Detect which cell encompasses the target text, then output its [X, Y] center coordinate. 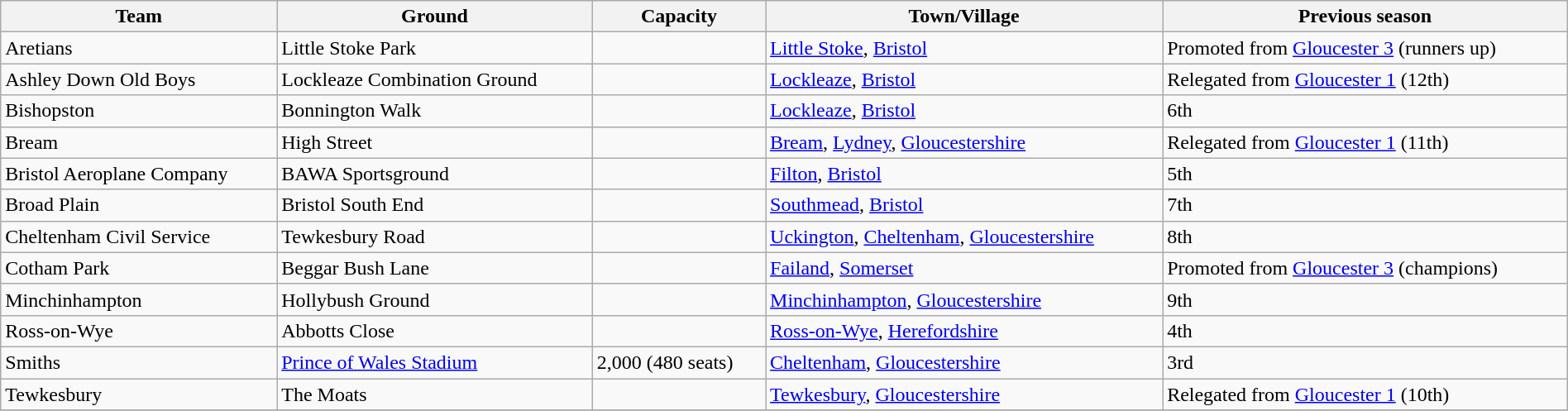
Capacity [678, 17]
8th [1365, 237]
Prince of Wales Stadium [435, 362]
Previous season [1365, 17]
Southmead, Bristol [964, 205]
Broad Plain [139, 205]
Tewkesbury, Gloucestershire [964, 394]
7th [1365, 205]
Ross-on-Wye [139, 331]
Promoted from Gloucester 3 (runners up) [1365, 48]
Little Stoke, Bristol [964, 48]
Hollybush Ground [435, 299]
Abbotts Close [435, 331]
Tewkesbury Road [435, 237]
Smiths [139, 362]
Ross-on-Wye, Herefordshire [964, 331]
Relegated from Gloucester 1 (11th) [1365, 142]
Bristol Aeroplane Company [139, 174]
Relegated from Gloucester 1 (12th) [1365, 79]
Team [139, 17]
Filton, Bristol [964, 174]
Minchinhampton, Gloucestershire [964, 299]
Ashley Down Old Boys [139, 79]
The Moats [435, 394]
Bristol South End [435, 205]
Lockleaze Combination Ground [435, 79]
3rd [1365, 362]
Bonnington Walk [435, 111]
Little Stoke Park [435, 48]
Cheltenham, Gloucestershire [964, 362]
Cotham Park [139, 268]
Tewkesbury [139, 394]
9th [1365, 299]
Bishopston [139, 111]
6th [1365, 111]
2,000 (480 seats) [678, 362]
BAWA Sportsground [435, 174]
5th [1365, 174]
Aretians [139, 48]
Bream [139, 142]
High Street [435, 142]
Town/Village [964, 17]
4th [1365, 331]
Failand, Somerset [964, 268]
Bream, Lydney, Gloucestershire [964, 142]
Cheltenham Civil Service [139, 237]
Relegated from Gloucester 1 (10th) [1365, 394]
Beggar Bush Lane [435, 268]
Ground [435, 17]
Minchinhampton [139, 299]
Promoted from Gloucester 3 (champions) [1365, 268]
Uckington, Cheltenham, Gloucestershire [964, 237]
